Pinpoint the cell where the given text exists, returning its [X, Y] midpoint coordinate. 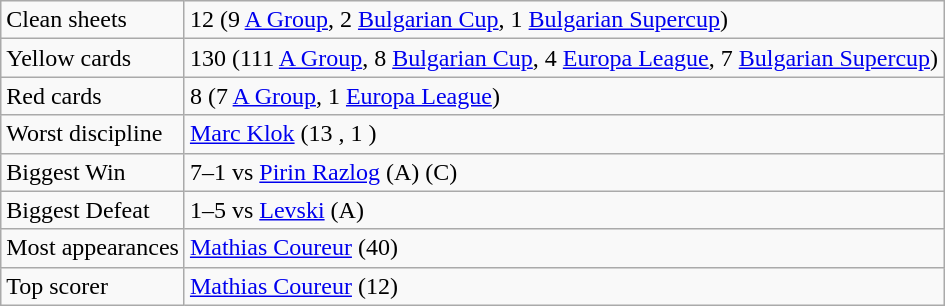
Most appearances [93, 248]
Mathias Coureur (40) [564, 248]
130 (111 A Group, 8 Bulgarian Cup, 4 Europa League, 7 Bulgarian Supercup) [564, 58]
Worst discipline [93, 134]
Clean sheets [93, 20]
Yellow cards [93, 58]
Marc Klok (13 , 1 ) [564, 134]
8 (7 A Group, 1 Europa League) [564, 96]
Red cards [93, 96]
Mathias Coureur (12) [564, 286]
7–1 vs Pirin Razlog (A) (C) [564, 172]
Top scorer [93, 286]
1–5 vs Levski (A) [564, 210]
Biggest Win [93, 172]
Biggest Defeat [93, 210]
12 (9 A Group, 2 Bulgarian Cup, 1 Bulgarian Supercup) [564, 20]
